Find where the given text appears and provide that cell's center as [X, Y] coordinate. 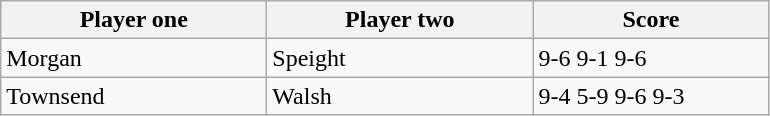
Score [651, 20]
Player one [134, 20]
Speight [400, 58]
Walsh [400, 96]
9-4 5-9 9-6 9-3 [651, 96]
9-6 9-1 9-6 [651, 58]
Player two [400, 20]
Morgan [134, 58]
Townsend [134, 96]
